Search for the cell housing the specified text and yield its [x, y] center coordinate. 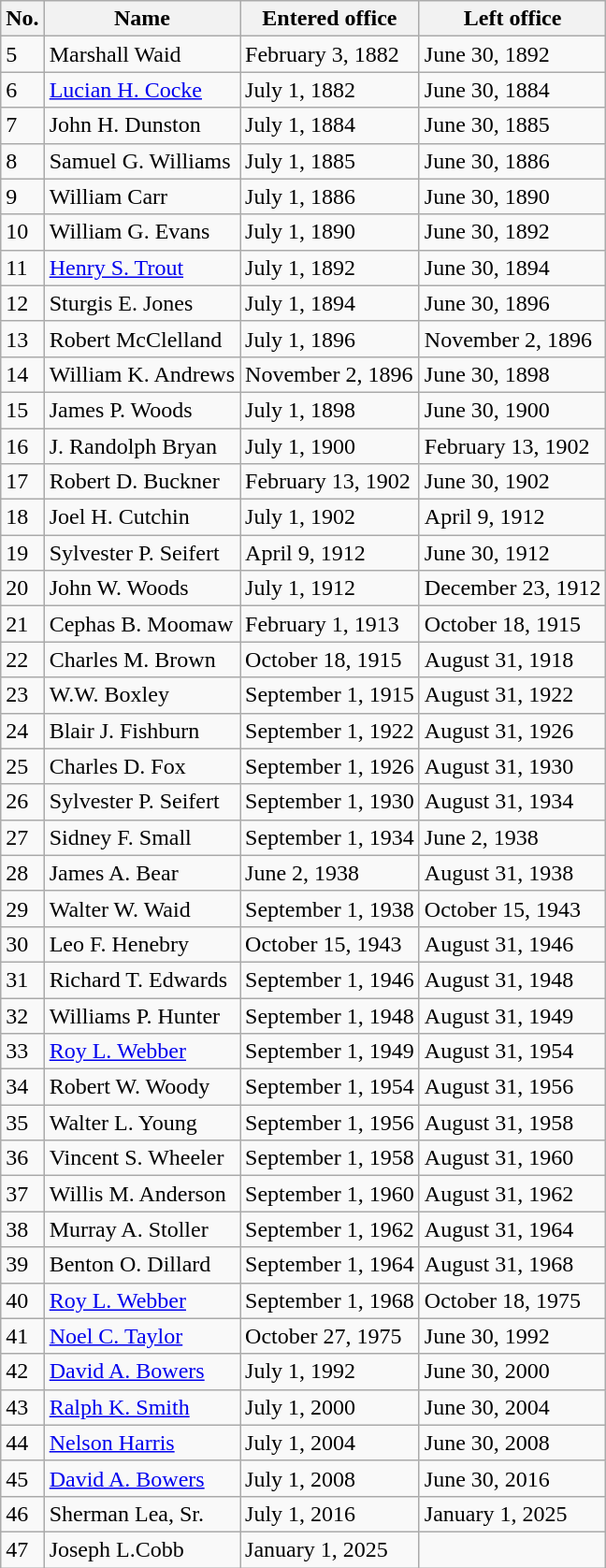
Lucian H. Cocke [142, 90]
19 [22, 553]
September 1, 1934 [330, 837]
No. [22, 19]
Leo F. Henebry [142, 944]
September 1, 1946 [330, 980]
W.W. Boxley [142, 695]
36 [22, 1158]
June 30, 1896 [512, 303]
16 [22, 446]
23 [22, 695]
Entered office [330, 19]
Murray A. Stoller [142, 1229]
June 30, 2004 [512, 1407]
September 1, 1949 [330, 1052]
Henry S. Trout [142, 268]
15 [22, 410]
September 1, 1962 [330, 1229]
13 [22, 339]
Left office [512, 19]
Sherman Lea, Sr. [142, 1514]
June 30, 1902 [512, 482]
8 [22, 161]
9 [22, 196]
Marshall Waid [142, 54]
August 31, 1922 [512, 695]
43 [22, 1407]
June 30, 1992 [512, 1336]
September 1, 1926 [330, 766]
September 1, 1968 [330, 1300]
John W. Woods [142, 588]
August 31, 1934 [512, 802]
August 31, 1949 [512, 1015]
July 1, 1992 [330, 1372]
Vincent S. Wheeler [142, 1158]
7 [22, 125]
August 31, 1948 [512, 980]
Williams P. Hunter [142, 1015]
John H. Dunston [142, 125]
July 1, 2004 [330, 1443]
5 [22, 54]
July 1, 1882 [330, 90]
December 23, 1912 [512, 588]
July 1, 2000 [330, 1407]
37 [22, 1194]
June 30, 1900 [512, 410]
July 1, 2008 [330, 1478]
33 [22, 1052]
Blair J. Fishburn [142, 731]
August 31, 1964 [512, 1229]
June 30, 1898 [512, 374]
29 [22, 908]
August 31, 1938 [512, 873]
June 30, 1886 [512, 161]
July 1, 1892 [330, 268]
10 [22, 232]
James P. Woods [142, 410]
Joseph L.Cobb [142, 1549]
August 31, 1946 [512, 944]
Willis M. Anderson [142, 1194]
47 [22, 1549]
34 [22, 1087]
September 1, 1938 [330, 908]
Samuel G. Williams [142, 161]
August 31, 1956 [512, 1087]
6 [22, 90]
Noel C. Taylor [142, 1336]
October 27, 1975 [330, 1336]
William G. Evans [142, 232]
24 [22, 731]
35 [22, 1123]
June 30, 2008 [512, 1443]
Walter W. Waid [142, 908]
June 30, 2000 [512, 1372]
February 1, 1913 [330, 624]
September 1, 1922 [330, 731]
18 [22, 517]
Sturgis E. Jones [142, 303]
September 1, 1930 [330, 802]
39 [22, 1265]
Cephas B. Moomaw [142, 624]
42 [22, 1372]
45 [22, 1478]
J. Randolph Bryan [142, 446]
Benton O. Dillard [142, 1265]
June 30, 1890 [512, 196]
Robert McClelland [142, 339]
Ralph K. Smith [142, 1407]
Name [142, 19]
Sidney F. Small [142, 837]
July 1, 1886 [330, 196]
41 [22, 1336]
28 [22, 873]
Richard T. Edwards [142, 980]
September 1, 1958 [330, 1158]
July 1, 1902 [330, 517]
September 1, 1964 [330, 1265]
June 30, 1884 [512, 90]
James A. Bear [142, 873]
22 [22, 660]
27 [22, 837]
August 31, 1918 [512, 660]
August 31, 1926 [512, 731]
July 1, 1894 [330, 303]
25 [22, 766]
September 1, 1915 [330, 695]
40 [22, 1300]
Walter L. Young [142, 1123]
June 30, 1885 [512, 125]
October 18, 1975 [512, 1300]
31 [22, 980]
Charles D. Fox [142, 766]
11 [22, 268]
June 30, 2016 [512, 1478]
July 1, 1912 [330, 588]
38 [22, 1229]
26 [22, 802]
August 31, 1968 [512, 1265]
12 [22, 303]
Robert W. Woody [142, 1087]
46 [22, 1514]
Nelson Harris [142, 1443]
Charles M. Brown [142, 660]
July 1, 1890 [330, 232]
July 1, 1896 [330, 339]
14 [22, 374]
July 1, 1900 [330, 446]
September 1, 1960 [330, 1194]
32 [22, 1015]
21 [22, 624]
February 3, 1882 [330, 54]
June 30, 1894 [512, 268]
June 30, 1912 [512, 553]
July 1, 2016 [330, 1514]
September 1, 1956 [330, 1123]
August 31, 1954 [512, 1052]
Robert D. Buckner [142, 482]
July 1, 1884 [330, 125]
August 31, 1960 [512, 1158]
17 [22, 482]
30 [22, 944]
William K. Andrews [142, 374]
July 1, 1885 [330, 161]
September 1, 1948 [330, 1015]
Joel H. Cutchin [142, 517]
44 [22, 1443]
August 31, 1958 [512, 1123]
July 1, 1898 [330, 410]
August 31, 1962 [512, 1194]
September 1, 1954 [330, 1087]
William Carr [142, 196]
August 31, 1930 [512, 766]
20 [22, 588]
